Scan for the cell matching the given text and deliver its (x, y) coordinate at center. 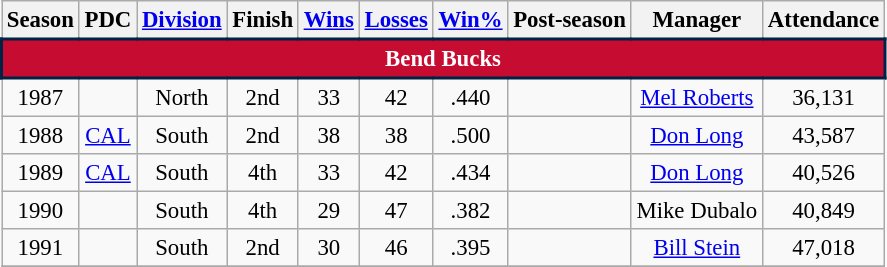
40,526 (824, 173)
Finish (262, 20)
40,849 (824, 211)
Mike Dubalo (696, 211)
North (182, 97)
1989 (41, 173)
.382 (470, 211)
Season (41, 20)
1987 (41, 97)
Wins (328, 20)
1988 (41, 136)
.434 (470, 173)
PDC (108, 20)
36,131 (824, 97)
43,587 (824, 136)
Mel Roberts (696, 97)
Bend Bucks (444, 58)
47 (396, 211)
Division (182, 20)
Attendance (824, 20)
Manager (696, 20)
.500 (470, 136)
Losses (396, 20)
.440 (470, 97)
Post-season (570, 20)
1990 (41, 211)
Win% (470, 20)
29 (328, 211)
